Provide the [x, y] coordinate of the cell's center where the given text is located.  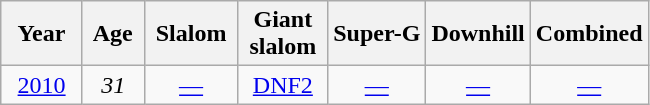
Slalom [191, 34]
Age [113, 34]
DNF2 [283, 85]
Downhill [478, 34]
Combined [589, 34]
Year [42, 34]
Super-G [377, 34]
2010 [42, 85]
Giant slalom [283, 34]
31 [113, 85]
